Output the (x, y) coordinate of the center of the cell containing the given text.  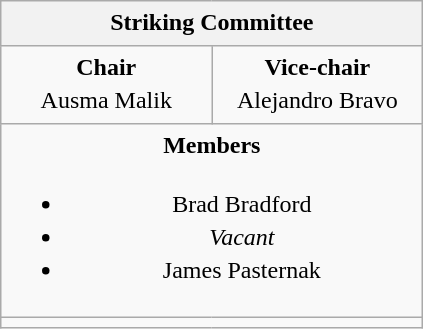
Vice-chairAlejandro Bravo (318, 84)
MembersBrad BradfordVacantJames Pasternak (212, 220)
Striking Committee (212, 24)
ChairAusma Malik (106, 84)
